Scan for the cell matching the given text and deliver its [x, y] coordinate at center. 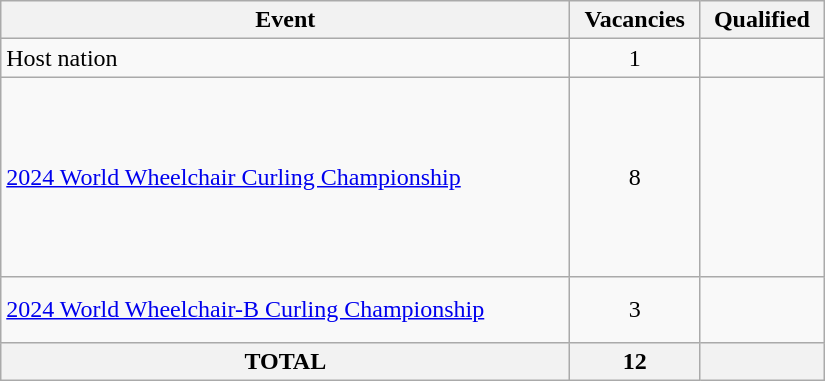
Host nation [286, 58]
TOTAL [286, 361]
2024 World Wheelchair-B Curling Championship [286, 310]
Event [286, 20]
3 [635, 310]
1 [635, 58]
8 [635, 177]
2024 World Wheelchair Curling Championship [286, 177]
Qualified [762, 20]
Vacancies [635, 20]
12 [635, 361]
